Return the [x, y] coordinate for the center point of the cell that contains the specified text.  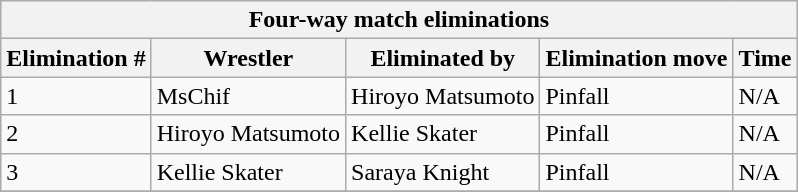
1 [76, 96]
Elimination move [636, 58]
Eliminated by [443, 58]
Time [765, 58]
3 [76, 172]
MsChif [248, 96]
Saraya Knight [443, 172]
Wrestler [248, 58]
Elimination # [76, 58]
Four-way match eliminations [399, 20]
2 [76, 134]
